For the text-containing cell, return its midpoint in [x, y] coordinate format. 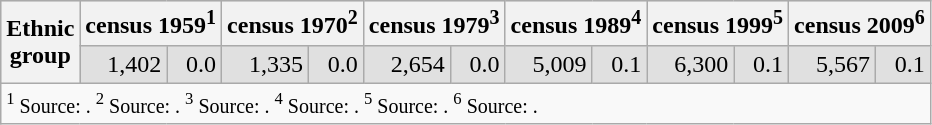
census 20096 [860, 24]
6,300 [690, 64]
2,654 [406, 64]
1,335 [266, 64]
census 19894 [576, 24]
census 19591 [151, 24]
census 19995 [718, 24]
census 19793 [434, 24]
5,009 [548, 64]
1,402 [124, 64]
Ethnicgroup [40, 42]
5,567 [832, 64]
census 19702 [293, 24]
1 Source: . 2 Source: . 3 Source: . 4 Source: . 5 Source: . 6 Source: . [466, 103]
